For the text-containing cell, return its midpoint in (X, Y) coordinate format. 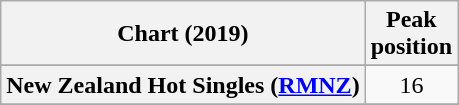
New Zealand Hot Singles (RMNZ) (183, 85)
Chart (2019) (183, 34)
Peakposition (411, 34)
16 (411, 85)
